Locate the cell with the specified text and output its (X, Y) center coordinate. 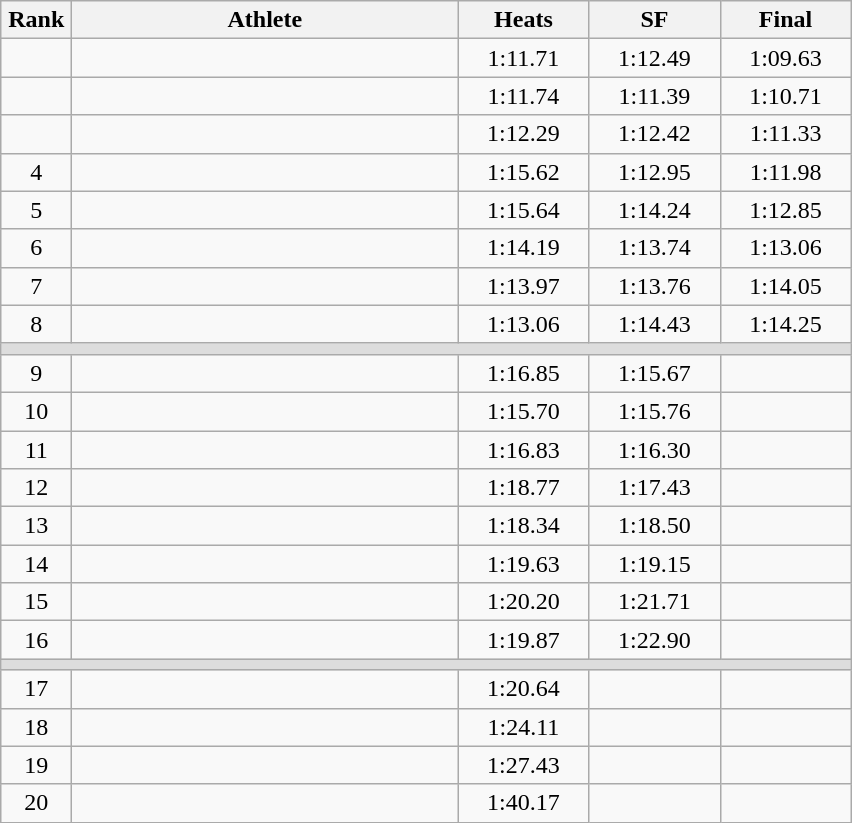
1:18.50 (654, 526)
19 (36, 765)
1:15.64 (524, 210)
1:11.71 (524, 58)
1:18.77 (524, 488)
20 (36, 803)
1:11.39 (654, 96)
1:22.90 (654, 640)
1:12.29 (524, 134)
1:11.98 (786, 172)
1:14.25 (786, 324)
1:20.64 (524, 689)
1:21.71 (654, 602)
1:10.71 (786, 96)
5 (36, 210)
1:24.11 (524, 727)
1:14.05 (786, 286)
1:12.95 (654, 172)
SF (654, 20)
8 (36, 324)
1:16.83 (524, 449)
7 (36, 286)
1:13.74 (654, 248)
14 (36, 564)
1:14.24 (654, 210)
1:09.63 (786, 58)
1:13.97 (524, 286)
4 (36, 172)
1:15.70 (524, 411)
1:15.62 (524, 172)
1:19.15 (654, 564)
1:20.20 (524, 602)
1:12.85 (786, 210)
1:16.85 (524, 373)
1:12.49 (654, 58)
12 (36, 488)
1:11.74 (524, 96)
Final (786, 20)
1:19.63 (524, 564)
1:12.42 (654, 134)
Rank (36, 20)
1:16.30 (654, 449)
1:40.17 (524, 803)
9 (36, 373)
1:14.19 (524, 248)
1:17.43 (654, 488)
1:13.76 (654, 286)
Athlete (265, 20)
17 (36, 689)
Heats (524, 20)
1:27.43 (524, 765)
1:15.76 (654, 411)
10 (36, 411)
1:11.33 (786, 134)
1:18.34 (524, 526)
13 (36, 526)
6 (36, 248)
15 (36, 602)
1:19.87 (524, 640)
11 (36, 449)
16 (36, 640)
1:14.43 (654, 324)
18 (36, 727)
1:15.67 (654, 373)
